Locate the cell with the specified text and output its [X, Y] center coordinate. 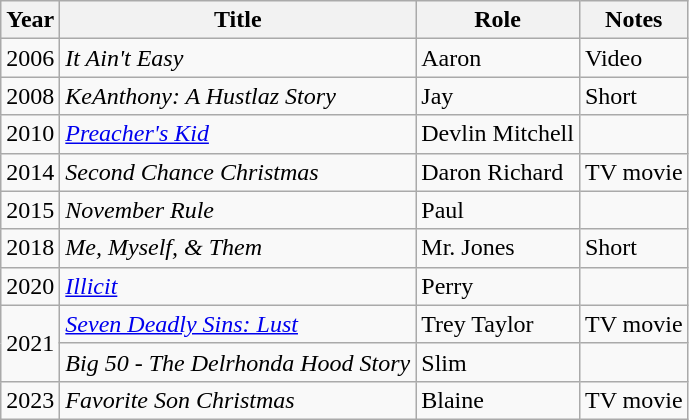
2008 [30, 96]
2020 [30, 286]
Illicit [238, 286]
2021 [30, 343]
2014 [30, 172]
Favorite Son Christmas [238, 400]
November Rule [238, 210]
Title [238, 20]
Perry [498, 286]
2023 [30, 400]
Second Chance Christmas [238, 172]
Daron Richard [498, 172]
It Ain't Easy [238, 58]
Blaine [498, 400]
Devlin Mitchell [498, 134]
Big 50 - The Delrhonda Hood Story [238, 362]
Role [498, 20]
Slim [498, 362]
2006 [30, 58]
Video [634, 58]
Trey Taylor [498, 324]
Notes [634, 20]
Preacher's Kid [238, 134]
KeAnthony: A Hustlaz Story [238, 96]
2015 [30, 210]
Mr. Jones [498, 248]
2018 [30, 248]
Me, Myself, & Them [238, 248]
Year [30, 20]
Jay [498, 96]
Paul [498, 210]
Seven Deadly Sins: Lust [238, 324]
Aaron [498, 58]
2010 [30, 134]
